Locate the cell with the specified text and output its [X, Y] center coordinate. 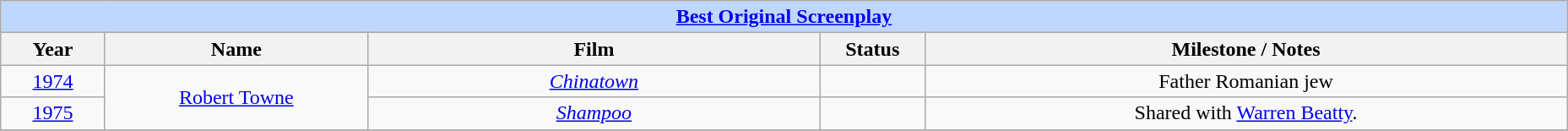
1974 [53, 81]
Best Original Screenplay [784, 17]
1975 [53, 113]
Status [872, 49]
Shared with Warren Beatty. [1246, 113]
Chinatown [594, 81]
Film [594, 49]
Robert Towne [236, 97]
Father Romanian jew [1246, 81]
Shampoo [594, 113]
Name [236, 49]
Year [53, 49]
Milestone / Notes [1246, 49]
